Find where the given text appears and provide that cell's center as [X, Y] coordinate. 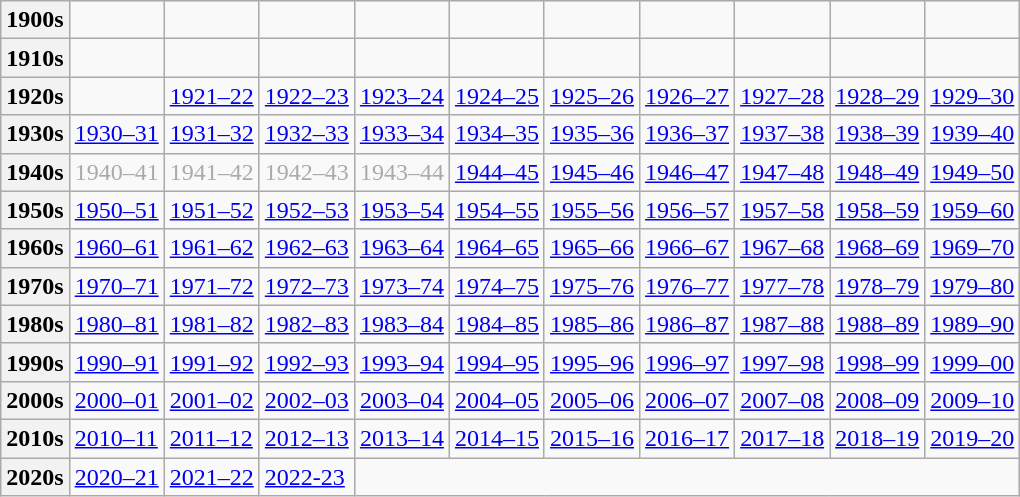
2012–13 [306, 438]
1973–74 [402, 286]
1935–36 [592, 134]
1922–23 [306, 96]
1983–84 [402, 324]
1934–35 [496, 134]
1985–86 [592, 324]
1974–75 [496, 286]
2005–06 [592, 400]
1970s [35, 286]
1928–29 [878, 96]
1936–37 [688, 134]
2019–20 [972, 438]
1945–46 [592, 172]
2013–14 [402, 438]
2018–19 [878, 438]
1939–40 [972, 134]
2015–16 [592, 438]
1991–92 [212, 362]
1995–96 [592, 362]
1980s [35, 324]
1992–93 [306, 362]
2011–12 [212, 438]
1996–97 [688, 362]
1971–72 [212, 286]
1952–53 [306, 210]
1998–99 [878, 362]
2022-23 [306, 477]
2001–02 [212, 400]
1994–95 [496, 362]
1927–28 [782, 96]
1950–51 [116, 210]
1910s [35, 58]
2000s [35, 400]
1976–77 [688, 286]
1955–56 [592, 210]
2004–05 [496, 400]
2021–22 [212, 477]
1972–73 [306, 286]
1984–85 [496, 324]
1981–82 [212, 324]
2020s [35, 477]
1938–39 [878, 134]
1940s [35, 172]
1977–78 [782, 286]
1989–90 [972, 324]
1932–33 [306, 134]
2003–04 [402, 400]
1963–64 [402, 248]
1931–32 [212, 134]
1950s [35, 210]
2008–09 [878, 400]
1951–52 [212, 210]
1956–57 [688, 210]
1999–00 [972, 362]
1900s [35, 20]
1957–58 [782, 210]
1960s [35, 248]
1997–98 [782, 362]
1975–76 [592, 286]
1923–24 [402, 96]
1969–70 [972, 248]
1933–34 [402, 134]
2002–03 [306, 400]
1942–43 [306, 172]
1993–94 [402, 362]
1964–65 [496, 248]
1987–88 [782, 324]
1979–80 [972, 286]
2020–21 [116, 477]
1962–63 [306, 248]
1926–27 [688, 96]
1920s [35, 96]
1943–44 [402, 172]
1949–50 [972, 172]
1930s [35, 134]
2010–11 [116, 438]
1925–26 [592, 96]
2006–07 [688, 400]
1953–54 [402, 210]
1978–79 [878, 286]
2007–08 [782, 400]
1982–83 [306, 324]
1937–38 [782, 134]
1990–91 [116, 362]
1954–55 [496, 210]
1961–62 [212, 248]
1940–41 [116, 172]
1930–31 [116, 134]
1944–45 [496, 172]
1968–69 [878, 248]
1929–30 [972, 96]
2000–01 [116, 400]
1970–71 [116, 286]
1965–66 [592, 248]
1988–89 [878, 324]
1948–49 [878, 172]
1966–67 [688, 248]
1986–87 [688, 324]
2014–15 [496, 438]
1980–81 [116, 324]
2010s [35, 438]
2009–10 [972, 400]
1967–68 [782, 248]
1946–47 [688, 172]
1921–22 [212, 96]
1959–60 [972, 210]
1958–59 [878, 210]
2017–18 [782, 438]
1947–48 [782, 172]
1990s [35, 362]
1941–42 [212, 172]
2016–17 [688, 438]
1924–25 [496, 96]
1960–61 [116, 248]
